Return (X, Y) of the center of cell containing provided text 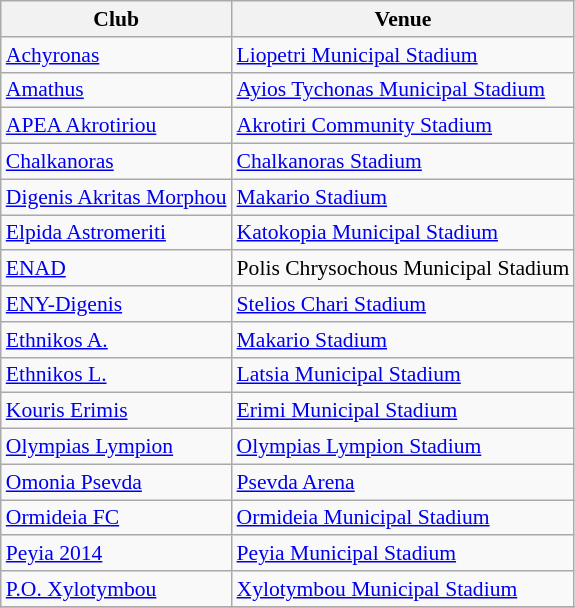
Xylotymbou Municipal Stadium (404, 589)
Elpida Astromeriti (116, 233)
Stelios Chari Stadium (404, 304)
Ormideia Municipal Stadium (404, 518)
Chalkanoras (116, 162)
Club (116, 19)
Olympias Lympion (116, 447)
Erimi Municipal Stadium (404, 411)
Psevda Arena (404, 482)
Chalkanoras Stadium (404, 162)
Polis Chrysochous Municipal Stadium (404, 269)
ENY-Digenis (116, 304)
Omonia Psevda (116, 482)
Ethnikos L. (116, 375)
APEA Akrotiriou (116, 126)
Ormideia FC (116, 518)
Peyia 2014 (116, 554)
Digenis Akritas Morphou (116, 197)
Akrotiri Community Stadium (404, 126)
Kouris Erimis (116, 411)
Ayios Tychonas Municipal Stadium (404, 90)
Amathus (116, 90)
Katokopia Municipal Stadium (404, 233)
P.O. Xylotymbou (116, 589)
Latsia Municipal Stadium (404, 375)
Ethnikos A. (116, 340)
Peyia Municipal Stadium (404, 554)
Venue (404, 19)
Achyronas (116, 55)
ENAD (116, 269)
Olympias Lympion Stadium (404, 447)
Liopetri Municipal Stadium (404, 55)
